Scan for the cell matching the given text and deliver its [X, Y] coordinate at center. 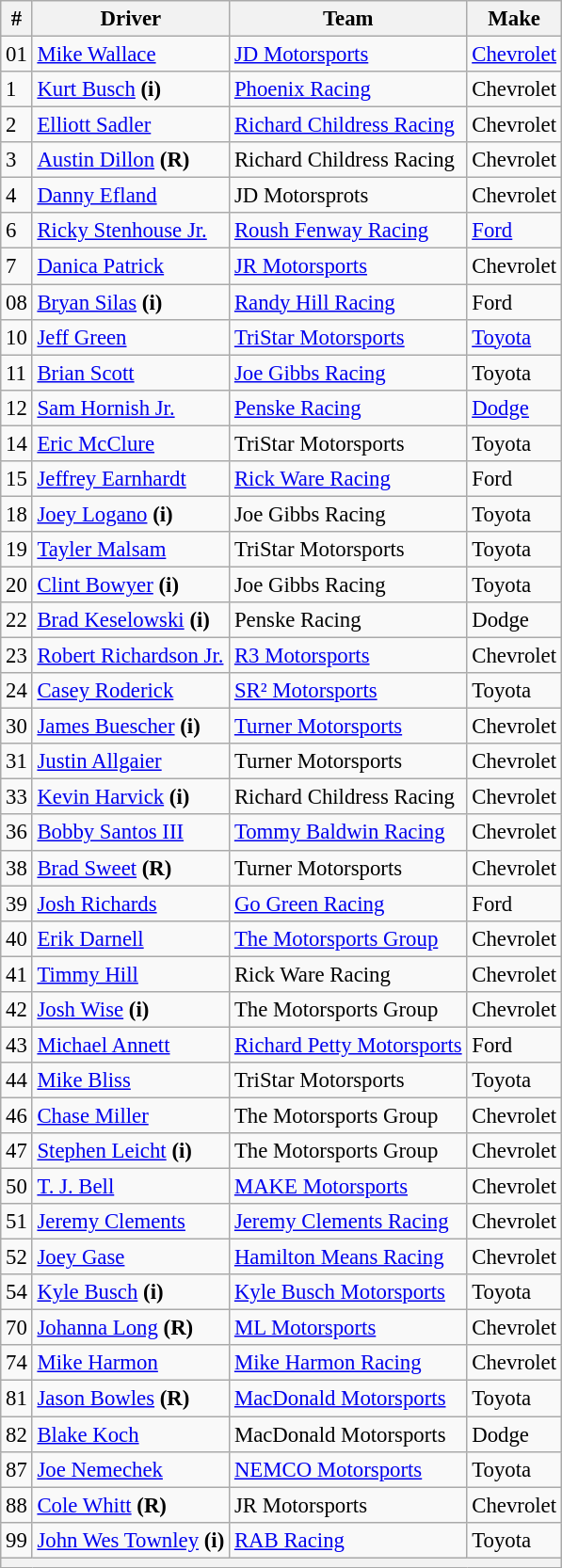
Bobby Santos III [130, 833]
NEMCO Motorsports [348, 1469]
John Wes Townley (i) [130, 1540]
30 [17, 727]
31 [17, 761]
10 [17, 337]
Phoenix Racing [348, 89]
1 [17, 89]
Justin Allgaier [130, 761]
Erik Darnell [130, 938]
18 [17, 514]
70 [17, 1328]
Josh Richards [130, 904]
Johanna Long (R) [130, 1328]
Brad Keselowski (i) [130, 620]
Clint Bowyer (i) [130, 584]
39 [17, 904]
Team [348, 19]
7 [17, 266]
Mike Bliss [130, 1080]
Danny Efland [130, 196]
88 [17, 1505]
Blake Koch [130, 1434]
4 [17, 196]
Mike Harmon [130, 1364]
20 [17, 584]
Roush Fenway Racing [348, 231]
51 [17, 1222]
42 [17, 1010]
Jason Bowles (R) [130, 1399]
Austin Dillon (R) [130, 160]
23 [17, 656]
Josh Wise (i) [130, 1010]
Chase Miller [130, 1115]
01 [17, 55]
James Buescher (i) [130, 727]
Mike Harmon Racing [348, 1364]
2 [17, 125]
Ricky Stenhouse Jr. [130, 231]
SR² Motorsports [348, 691]
Danica Patrick [130, 266]
Cole Whitt (R) [130, 1505]
33 [17, 797]
24 [17, 691]
87 [17, 1469]
Kevin Harvick (i) [130, 797]
Jeff Green [130, 337]
Kyle Busch Motorsports [348, 1292]
Kurt Busch (i) [130, 89]
Jeffrey Earnhardt [130, 479]
Hamilton Means Racing [348, 1257]
Jeremy Clements Racing [348, 1222]
15 [17, 479]
99 [17, 1540]
Tommy Baldwin Racing [348, 833]
Joey Logano (i) [130, 514]
Eric McClure [130, 443]
Brian Scott [130, 373]
19 [17, 550]
Sam Hornish Jr. [130, 408]
R3 Motorsports [348, 656]
36 [17, 833]
Mike Wallace [130, 55]
Michael Annett [130, 1045]
MAKE Motorsports [348, 1187]
Driver [130, 19]
Tayler Malsam [130, 550]
Joey Gase [130, 1257]
Robert Richardson Jr. [130, 656]
6 [17, 231]
JD Motorsprots [348, 196]
44 [17, 1080]
08 [17, 302]
T. J. Bell [130, 1187]
43 [17, 1045]
12 [17, 408]
Timmy Hill [130, 974]
40 [17, 938]
74 [17, 1364]
Go Green Racing [348, 904]
# [17, 19]
Stephen Leicht (i) [130, 1151]
RAB Racing [348, 1540]
41 [17, 974]
3 [17, 160]
Richard Petty Motorsports [348, 1045]
38 [17, 868]
ML Motorsports [348, 1328]
52 [17, 1257]
81 [17, 1399]
Joe Nemechek [130, 1469]
14 [17, 443]
50 [17, 1187]
11 [17, 373]
Make [514, 19]
22 [17, 620]
Randy Hill Racing [348, 302]
JD Motorsports [348, 55]
Bryan Silas (i) [130, 302]
Kyle Busch (i) [130, 1292]
Brad Sweet (R) [130, 868]
47 [17, 1151]
54 [17, 1292]
46 [17, 1115]
Elliott Sadler [130, 125]
Jeremy Clements [130, 1222]
82 [17, 1434]
Casey Roderick [130, 691]
